Extract the [x, y] coordinate from the center of the cell holding the provided text.  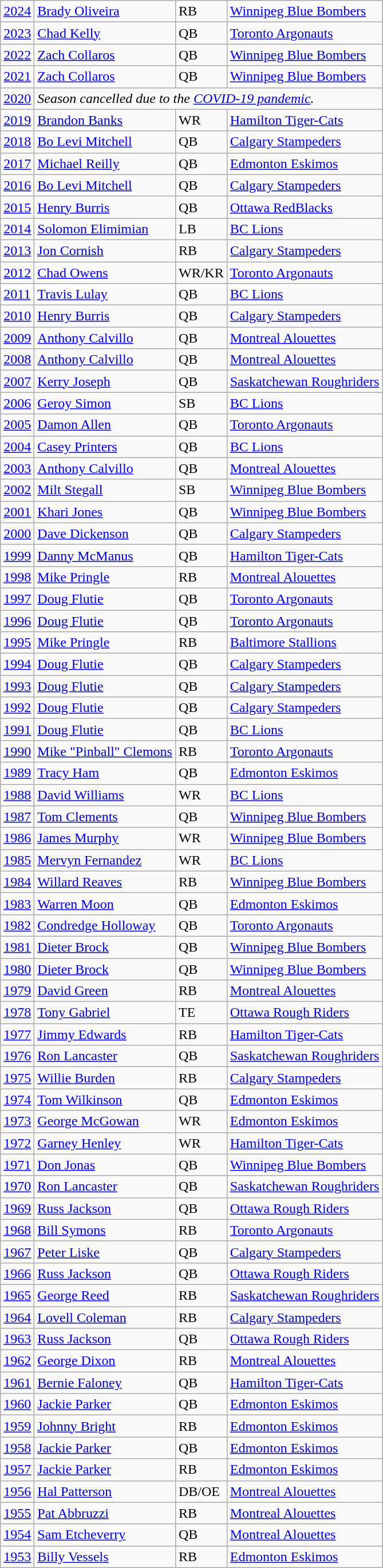
Baltimore Stallions [305, 643]
1979 [17, 991]
1981 [17, 947]
1959 [17, 1426]
Geroy Simon [105, 403]
2001 [17, 512]
Mervyn Fernandez [105, 860]
2016 [17, 185]
1997 [17, 599]
Travis Lulay [105, 295]
George McGowan [105, 1121]
1990 [17, 751]
1958 [17, 1448]
1953 [17, 1557]
1983 [17, 904]
2012 [17, 273]
Peter Liske [105, 1252]
2006 [17, 403]
1996 [17, 620]
Billy Vessels [105, 1557]
1964 [17, 1317]
1978 [17, 1013]
1971 [17, 1165]
Tom Clements [105, 817]
Willie Burden [105, 1078]
1970 [17, 1187]
1992 [17, 708]
1965 [17, 1295]
Tony Gabriel [105, 1013]
2017 [17, 164]
Solomon Elimimian [105, 229]
1993 [17, 686]
2014 [17, 229]
Condredge Holloway [105, 925]
WR/KR [201, 273]
1989 [17, 773]
1999 [17, 555]
Chad Kelly [105, 33]
1985 [17, 860]
1975 [17, 1078]
2008 [17, 360]
Tom Wilkinson [105, 1100]
1991 [17, 730]
2021 [17, 77]
1980 [17, 969]
TE [201, 1013]
1972 [17, 1143]
1988 [17, 795]
1956 [17, 1491]
James Murphy [105, 838]
DB/OE [201, 1491]
2020 [17, 98]
Johnny Bright [105, 1426]
2004 [17, 447]
1957 [17, 1470]
1955 [17, 1513]
1960 [17, 1404]
Ottawa RedBlacks [305, 207]
Milt Stegall [105, 490]
1995 [17, 643]
1984 [17, 882]
1974 [17, 1100]
2023 [17, 33]
1961 [17, 1383]
2015 [17, 207]
1966 [17, 1273]
2009 [17, 338]
1994 [17, 664]
1998 [17, 577]
1969 [17, 1208]
1954 [17, 1535]
2010 [17, 316]
George Reed [105, 1295]
Jimmy Edwards [105, 1034]
Brandon Banks [105, 120]
Pat Abbruzzi [105, 1513]
David Green [105, 991]
Jon Cornish [105, 250]
Damon Allen [105, 425]
2005 [17, 425]
2013 [17, 250]
2011 [17, 295]
Mike "Pinball" Clemons [105, 751]
2003 [17, 468]
2019 [17, 120]
LB [201, 229]
Casey Printers [105, 447]
2022 [17, 55]
1987 [17, 817]
George Dixon [105, 1361]
1968 [17, 1230]
1986 [17, 838]
Warren Moon [105, 904]
Danny McManus [105, 555]
2002 [17, 490]
Sam Etcheverry [105, 1535]
Garney Henley [105, 1143]
Kerry Joseph [105, 381]
1977 [17, 1034]
Bill Symons [105, 1230]
1982 [17, 925]
Hal Patterson [105, 1491]
Bernie Faloney [105, 1383]
Season cancelled due to the COVID-19 pandemic. [208, 98]
2018 [17, 142]
1963 [17, 1339]
Don Jonas [105, 1165]
Khari Jones [105, 512]
Brady Oliveira [105, 11]
Willard Reaves [105, 882]
Tracy Ham [105, 773]
Lovell Coleman [105, 1317]
David Williams [105, 795]
Dave Dickenson [105, 534]
1976 [17, 1056]
1962 [17, 1361]
Michael Reilly [105, 164]
2000 [17, 534]
1973 [17, 1121]
1967 [17, 1252]
2007 [17, 381]
Chad Owens [105, 273]
2024 [17, 11]
